From the cell containing the given text, extract its center point as (x, y) coordinate. 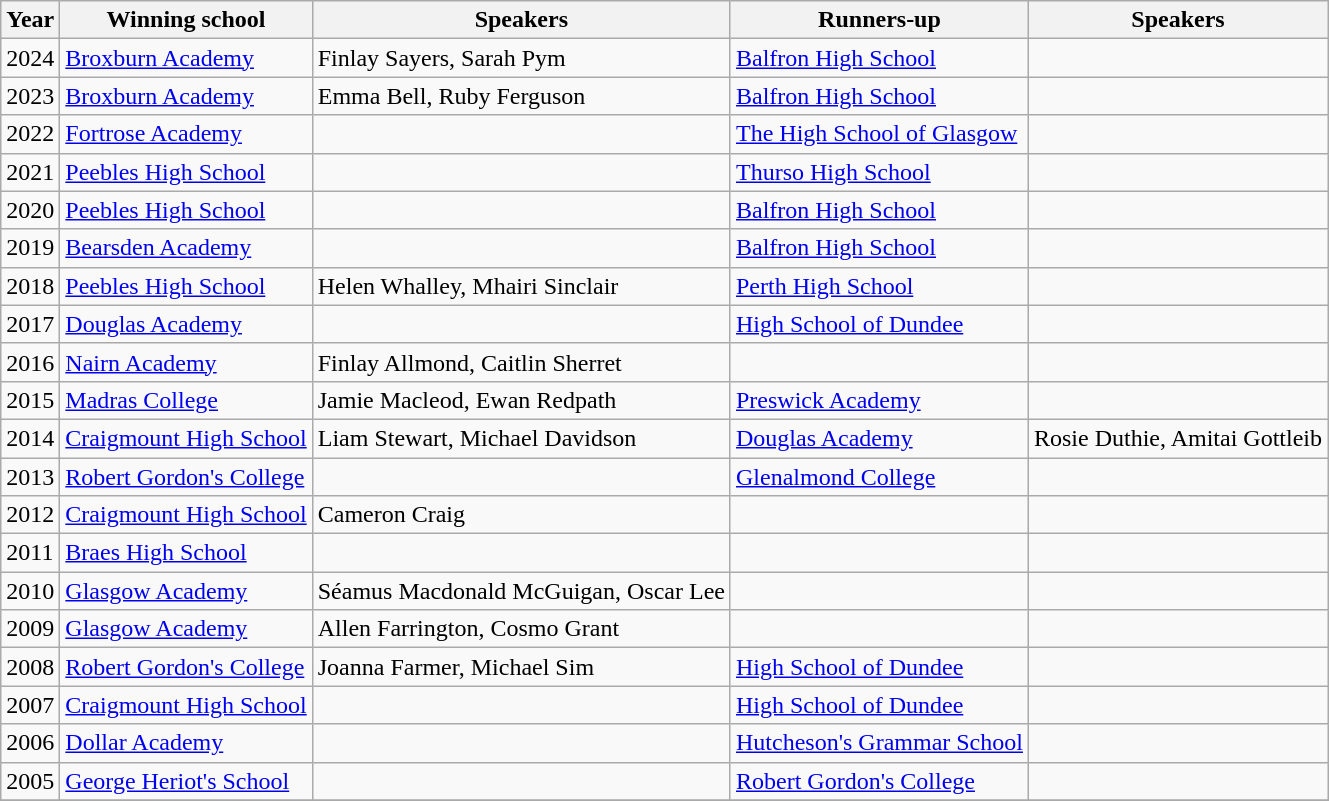
Liam Stewart, Michael Davidson (521, 438)
Year (30, 20)
Glenalmond College (879, 477)
Preswick Academy (879, 400)
Finlay Allmond, Caitlin Sherret (521, 362)
2020 (30, 210)
2022 (30, 134)
Fortrose Academy (186, 134)
Bearsden Academy (186, 248)
2018 (30, 286)
Jamie Macleod, Ewan Redpath (521, 400)
Emma Bell, Ruby Ferguson (521, 96)
2024 (30, 58)
2006 (30, 743)
2023 (30, 96)
Winning school (186, 20)
Runners-up (879, 20)
Helen Whalley, Mhairi Sinclair (521, 286)
2007 (30, 705)
2015 (30, 400)
Perth High School (879, 286)
2011 (30, 553)
Rosie Duthie, Amitai Gottleib (1178, 438)
2013 (30, 477)
Hutcheson's Grammar School (879, 743)
2005 (30, 781)
2014 (30, 438)
2010 (30, 591)
Nairn Academy (186, 362)
Madras College (186, 400)
2016 (30, 362)
2008 (30, 667)
George Heriot's School (186, 781)
Dollar Academy (186, 743)
Joanna Farmer, Michael Sim (521, 667)
2009 (30, 629)
Séamus Macdonald McGuigan, Oscar Lee (521, 591)
Thurso High School (879, 172)
The High School of Glasgow (879, 134)
Braes High School (186, 553)
2021 (30, 172)
2019 (30, 248)
2012 (30, 515)
2017 (30, 324)
Allen Farrington, Cosmo Grant (521, 629)
Finlay Sayers, Sarah Pym (521, 58)
Cameron Craig (521, 515)
